Scan for the cell matching the given text and deliver its [x, y] coordinate at center. 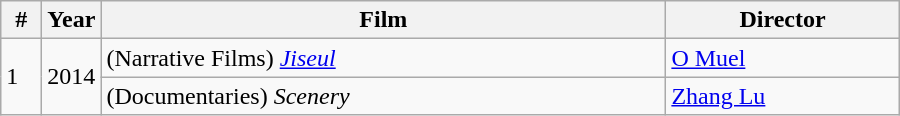
Year [72, 20]
(Documentaries) Scenery [384, 96]
Zhang Lu [782, 96]
O Muel [782, 58]
1 [22, 77]
Film [384, 20]
# [22, 20]
2014 [72, 77]
(Narrative Films) Jiseul [384, 58]
Director [782, 20]
